Output the (X, Y) coordinate of the center of the cell containing the given text.  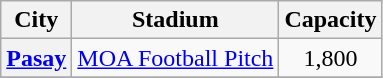
Pasay (36, 58)
MOA Football Pitch (176, 58)
City (36, 20)
Stadium (176, 20)
Capacity (330, 20)
1,800 (330, 58)
